Search for the cell housing the specified text and yield its (x, y) center coordinate. 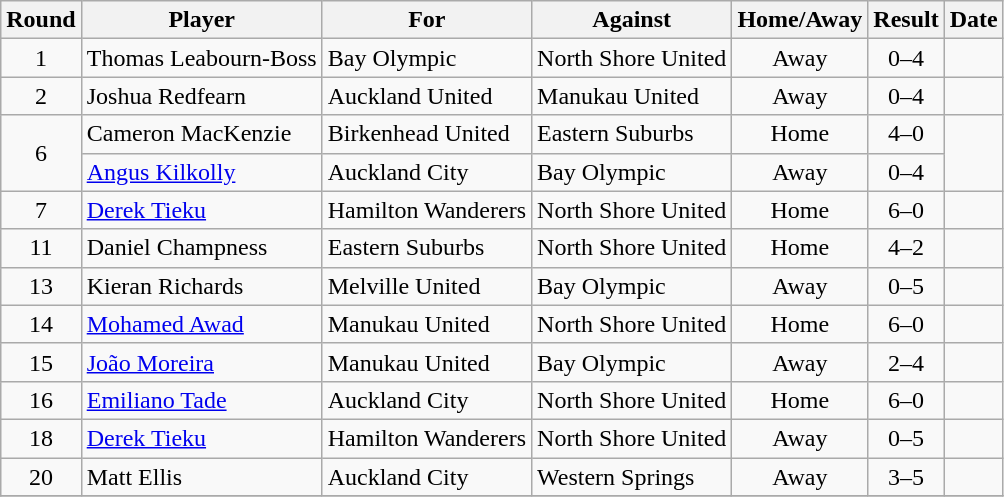
14 (41, 324)
Against (632, 20)
Kieran Richards (202, 286)
3–5 (906, 477)
Joshua Redfearn (202, 96)
Daniel Champness (202, 248)
1 (41, 58)
Auckland United (426, 96)
Birkenhead United (426, 134)
For (426, 20)
2 (41, 96)
Cameron MacKenzie (202, 134)
Western Springs (632, 477)
Home/Away (800, 20)
João Moreira (202, 362)
16 (41, 400)
Emiliano Tade (202, 400)
2–4 (906, 362)
Round (41, 20)
Player (202, 20)
Date (974, 20)
6 (41, 153)
Mohamed Awad (202, 324)
7 (41, 210)
Angus Kilkolly (202, 172)
Thomas Leabourn-Boss (202, 58)
20 (41, 477)
13 (41, 286)
4–2 (906, 248)
Melville United (426, 286)
4–0 (906, 134)
Matt Ellis (202, 477)
15 (41, 362)
Result (906, 20)
18 (41, 438)
11 (41, 248)
